Locate the cell with the specified text and output its (X, Y) center coordinate. 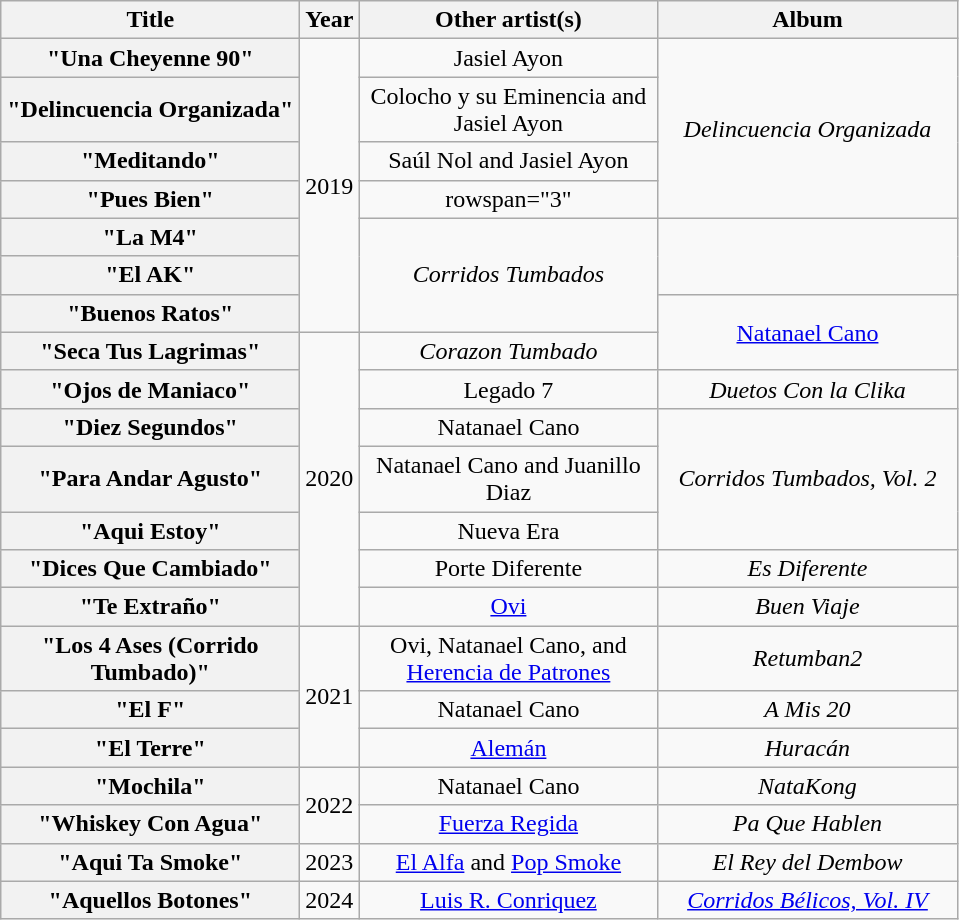
Natanael Cano and Juanillo Diaz (508, 478)
Nueva Era (508, 531)
Fuerza Regida (508, 824)
Album (808, 20)
2021 (330, 696)
"Te Extraño" (150, 607)
Corridos Tumbados (508, 275)
Buen Viaje (808, 607)
"Pues Bien" (150, 199)
"Para Andar Agusto" (150, 478)
rowspan="3" (508, 199)
Retumban2 (808, 658)
2019 (330, 186)
"Meditando" (150, 161)
"Mochila" (150, 786)
Legado 7 (508, 389)
Huracán (808, 748)
"Dices Que Cambiado" (150, 569)
Delincuencia Organizada (808, 128)
2022 (330, 805)
Es Diferente (808, 569)
"El Terre" (150, 748)
Luis R. Conriquez (508, 900)
"Buenos Ratos" (150, 313)
Saúl Nol and Jasiel Ayon (508, 161)
Colocho y su Eminencia and Jasiel Ayon (508, 110)
"Delincuencia Organizada" (150, 110)
"La M4" (150, 237)
"Ojos de Maniaco" (150, 389)
"Diez Segundos" (150, 427)
NataKong (808, 786)
"El AK" (150, 275)
Alemán (508, 748)
2023 (330, 862)
2024 (330, 900)
Duetos Con la Clika (808, 389)
Pa Que Hablen (808, 824)
2020 (330, 478)
"Aqui Estoy" (150, 531)
"Seca Tus Lagrimas" (150, 351)
"Aquellos Botones" (150, 900)
Corazon Tumbado (508, 351)
"El F" (150, 710)
Title (150, 20)
Corridos Bélicos, Vol. IV (808, 900)
Porte Diferente (508, 569)
A Mis 20 (808, 710)
El Alfa and Pop Smoke (508, 862)
Corridos Tumbados, Vol. 2 (808, 478)
"Una Cheyenne 90" (150, 58)
Ovi (508, 607)
"Aqui Ta Smoke" (150, 862)
Year (330, 20)
Other artist(s) (508, 20)
Jasiel Ayon (508, 58)
Ovi, Natanael Cano, and Herencia de Patrones (508, 658)
"Whiskey Con Agua" (150, 824)
"Los 4 Ases (Corrido Tumbado)" (150, 658)
El Rey del Dembow (808, 862)
